Capture the cell that displays the provided text and extract its [x, y] central coordinate. 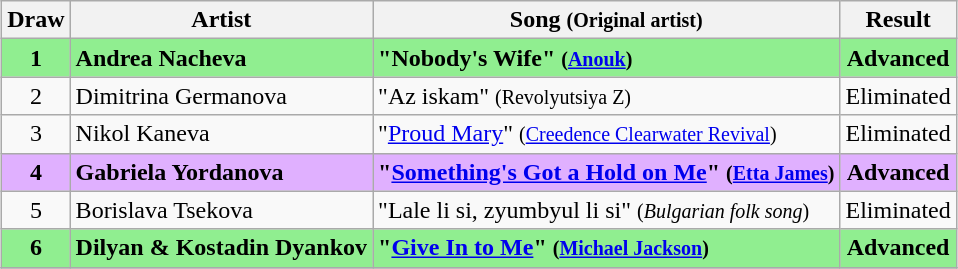
"Proud Mary" (Creedence Clearwater Revival) [606, 134]
Result [898, 20]
Artist [221, 20]
"Something's Got a Hold on Me" (Etta James) [606, 172]
"Az iskam" (Revolyutsiya Z) [606, 96]
Song (Original artist) [606, 20]
"Lale li si, zyumbyul li si" (Bulgarian folk song) [606, 210]
6 [36, 248]
Nikol Kaneva [221, 134]
3 [36, 134]
2 [36, 96]
5 [36, 210]
Dilyan & Kostadin Dyankov [221, 248]
Draw [36, 20]
4 [36, 172]
"Give In to Me" (Michael Jackson) [606, 248]
1 [36, 58]
Dimitrina Germanova [221, 96]
Andrea Nacheva [221, 58]
Gabriela Yordanova [221, 172]
"Nobody's Wife" (Anouk) [606, 58]
Borislava Tsekova [221, 210]
